Detect which cell encompasses the target text, then output its [X, Y] center coordinate. 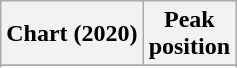
Peakposition [189, 34]
Chart (2020) [72, 34]
